Search for the cell housing the specified text and yield its [X, Y] center coordinate. 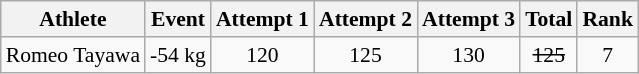
130 [468, 55]
Attempt 3 [468, 19]
-54 kg [178, 55]
Romeo Tayawa [73, 55]
Total [548, 19]
Attempt 2 [366, 19]
Attempt 1 [262, 19]
Athlete [73, 19]
120 [262, 55]
Rank [608, 19]
7 [608, 55]
Event [178, 19]
